Return the (X, Y) coordinate for the center point of the cell that contains the specified text.  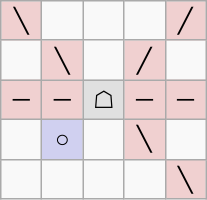
○ (62, 139)
☖ (104, 100)
